Locate the cell with the specified text and output its [X, Y] center coordinate. 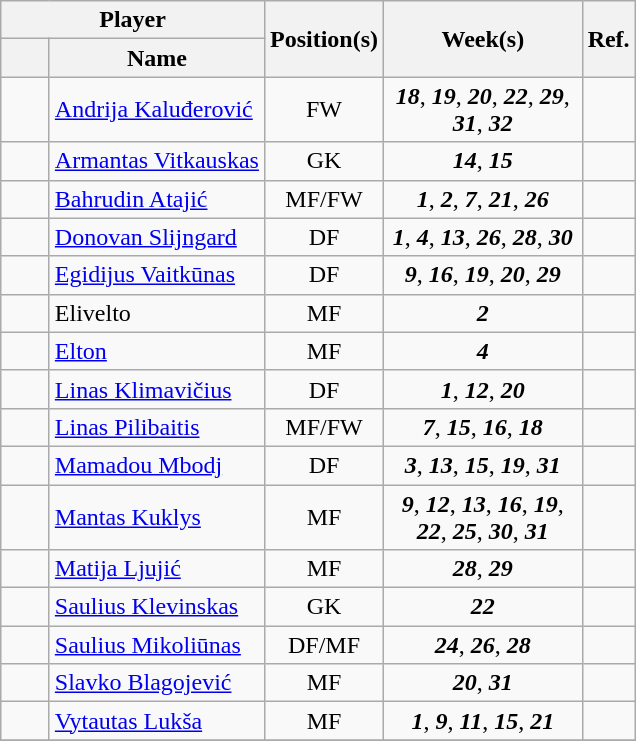
Vytautas Lukša [156, 721]
2 [484, 313]
Elton [156, 351]
Linas Klimavičius [156, 389]
1, 4, 13, 26, 28, 30 [484, 237]
4 [484, 351]
Bahrudin Atajić [156, 199]
1, 9, 11, 15, 21 [484, 721]
FW [324, 110]
Ref. [608, 39]
Linas Pilibaitis [156, 427]
9, 16, 19, 20, 29 [484, 275]
Matija Ljujić [156, 569]
24, 26, 28 [484, 645]
3, 13, 15, 19, 31 [484, 465]
22 [484, 607]
7, 15, 16, 18 [484, 427]
Week(s) [484, 39]
Mantas Kuklys [156, 516]
Name [156, 58]
9, 12, 13, 16, 19, 22, 25, 30, 31 [484, 516]
Egidijus Vaitkūnas [156, 275]
20, 31 [484, 683]
Player [133, 20]
Armantas Vitkauskas [156, 161]
Elivelto [156, 313]
28, 29 [484, 569]
Position(s) [324, 39]
14, 15 [484, 161]
Saulius Mikoliūnas [156, 645]
Saulius Klevinskas [156, 607]
Mamadou Mbodj [156, 465]
1, 2, 7, 21, 26 [484, 199]
Donovan Slijngard [156, 237]
DF/MF [324, 645]
18, 19, 20, 22, 29, 31, 32 [484, 110]
1, 12, 20 [484, 389]
Andrija Kaluđerović [156, 110]
Slavko Blagojević [156, 683]
